Pinpoint the cell where the given text exists, returning its [X, Y] midpoint coordinate. 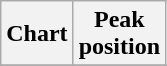
Peakposition [119, 34]
Chart [37, 34]
